Capture the cell that displays the provided text and extract its [X, Y] central coordinate. 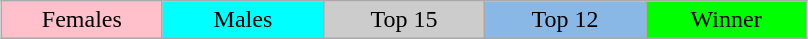
Top 15 [404, 20]
Winner [726, 20]
Females [82, 20]
Males [242, 20]
Top 12 [566, 20]
